Search for the cell housing the specified text and yield its (X, Y) center coordinate. 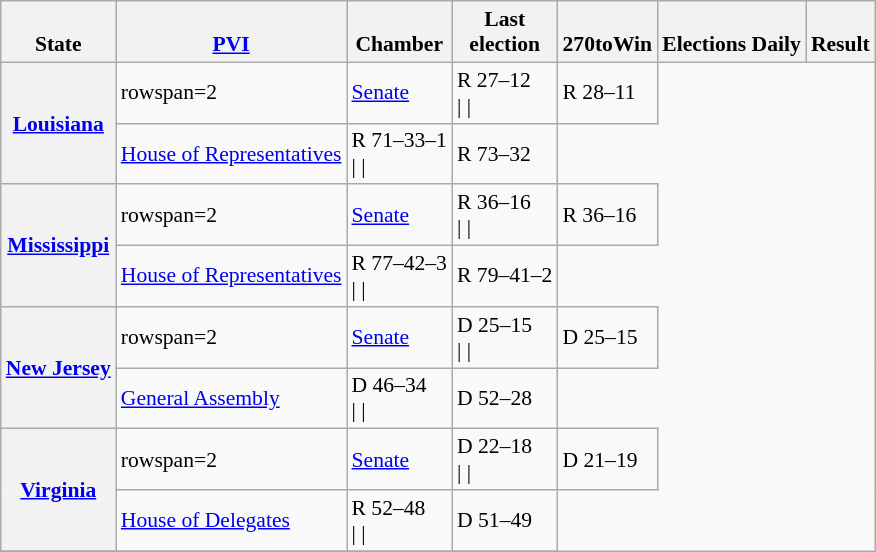
R 36–16 (607, 216)
Result (840, 32)
R 73–32 (504, 154)
PVI (232, 32)
R 77–42–3| | (398, 276)
D 22–18| | (504, 460)
Lastelection (504, 32)
House of Delegates (232, 520)
D 21–19 (607, 460)
D 52–28 (504, 398)
R 79–41–2 (504, 276)
R 36–16| | (504, 216)
270toWin (607, 32)
State (58, 32)
D 46–34| | (398, 398)
General Assembly (232, 398)
Elections Daily (732, 32)
D 51–49 (504, 520)
D 25–15 (607, 338)
R 27–12| | (504, 92)
Mississippi (58, 246)
Chamber (398, 32)
New Jersey (58, 368)
R 28–11 (607, 92)
R 71–33–1| | (398, 154)
D 25–15| | (504, 338)
Louisiana (58, 123)
Virginia (58, 490)
R 52–48| | (398, 520)
